Locate the cell with the specified text and output its (X, Y) center coordinate. 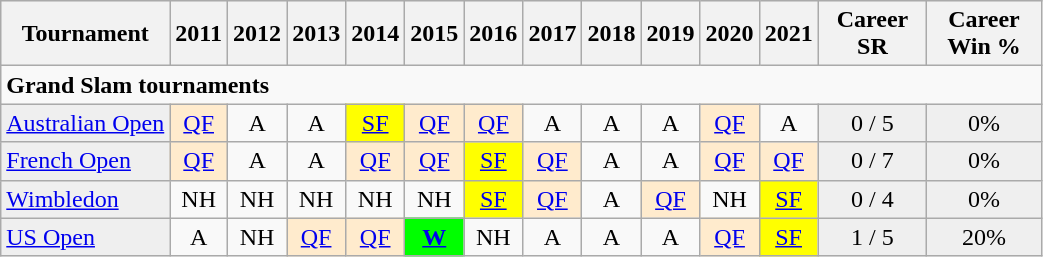
2018 (612, 34)
French Open (86, 161)
2021 (788, 34)
0 / 4 (872, 199)
1 / 5 (872, 237)
2020 (730, 34)
Career SR (872, 34)
2016 (494, 34)
20% (984, 237)
Tournament (86, 34)
2012 (258, 34)
2017 (552, 34)
Career Win % (984, 34)
2013 (316, 34)
2011 (199, 34)
Wimbledon (86, 199)
W (434, 237)
2014 (376, 34)
2015 (434, 34)
Australian Open (86, 123)
Grand Slam tournaments (522, 85)
0 / 5 (872, 123)
US Open (86, 237)
2019 (670, 34)
0 / 7 (872, 161)
